Search for the cell housing the specified text and yield its [X, Y] center coordinate. 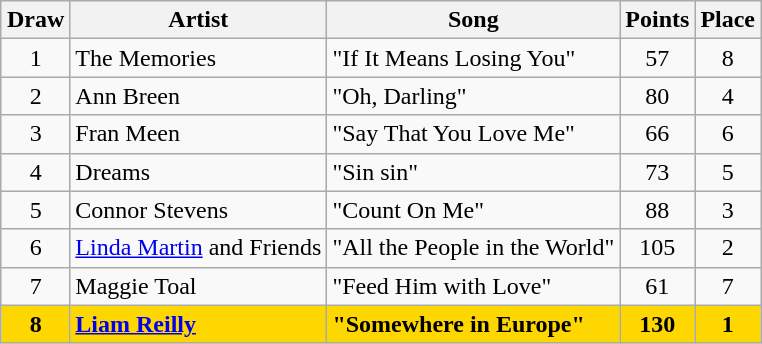
Draw [35, 20]
73 [658, 172]
Liam Reilly [198, 324]
Fran Meen [198, 134]
80 [658, 96]
Place [728, 20]
Connor Stevens [198, 210]
"Sin sin" [474, 172]
Song [474, 20]
"Say That You Love Me" [474, 134]
Artist [198, 20]
Points [658, 20]
66 [658, 134]
130 [658, 324]
Ann Breen [198, 96]
Maggie Toal [198, 286]
"Oh, Darling" [474, 96]
Dreams [198, 172]
"Somewhere in Europe" [474, 324]
"If It Means Losing You" [474, 58]
"All the People in the World" [474, 248]
Linda Martin and Friends [198, 248]
"Feed Him with Love" [474, 286]
61 [658, 286]
The Memories [198, 58]
"Count On Me" [474, 210]
105 [658, 248]
88 [658, 210]
57 [658, 58]
